Pinpoint the cell where the given text exists, returning its (x, y) midpoint coordinate. 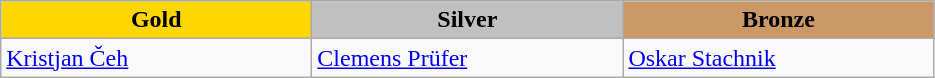
Oskar Stachnik (778, 58)
Gold (156, 20)
Kristjan Čeh (156, 58)
Bronze (778, 20)
Silver (468, 20)
Clemens Prüfer (468, 58)
